Identify which cell holds the provided text, then report its (x, y) central coordinate. 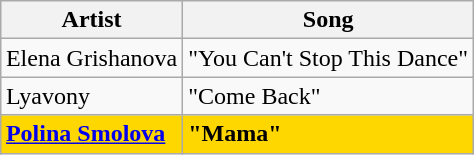
"You Can't Stop This Dance" (328, 58)
Elena Grishanova (91, 58)
Song (328, 20)
Lyavony (91, 96)
"Mama" (328, 134)
Artist (91, 20)
Polina Smolova (91, 134)
"Come Back" (328, 96)
